From the cell containing the given text, extract its center point as (x, y) coordinate. 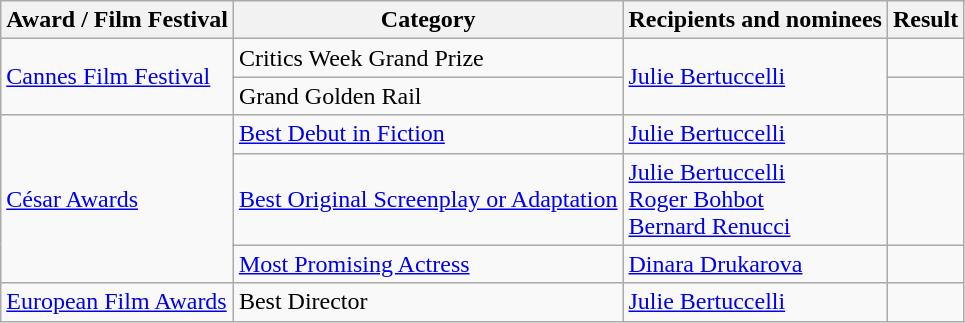
European Film Awards (118, 302)
Best Debut in Fiction (428, 134)
Award / Film Festival (118, 20)
Best Director (428, 302)
Category (428, 20)
Recipients and nominees (755, 20)
César Awards (118, 199)
Critics Week Grand Prize (428, 58)
Cannes Film Festival (118, 77)
Julie Bertuccelli Roger Bohbot Bernard Renucci (755, 199)
Grand Golden Rail (428, 96)
Best Original Screenplay or Adaptation (428, 199)
Dinara Drukarova (755, 264)
Result (925, 20)
Most Promising Actress (428, 264)
